Find where the given text appears and provide that cell's center as (X, Y) coordinate. 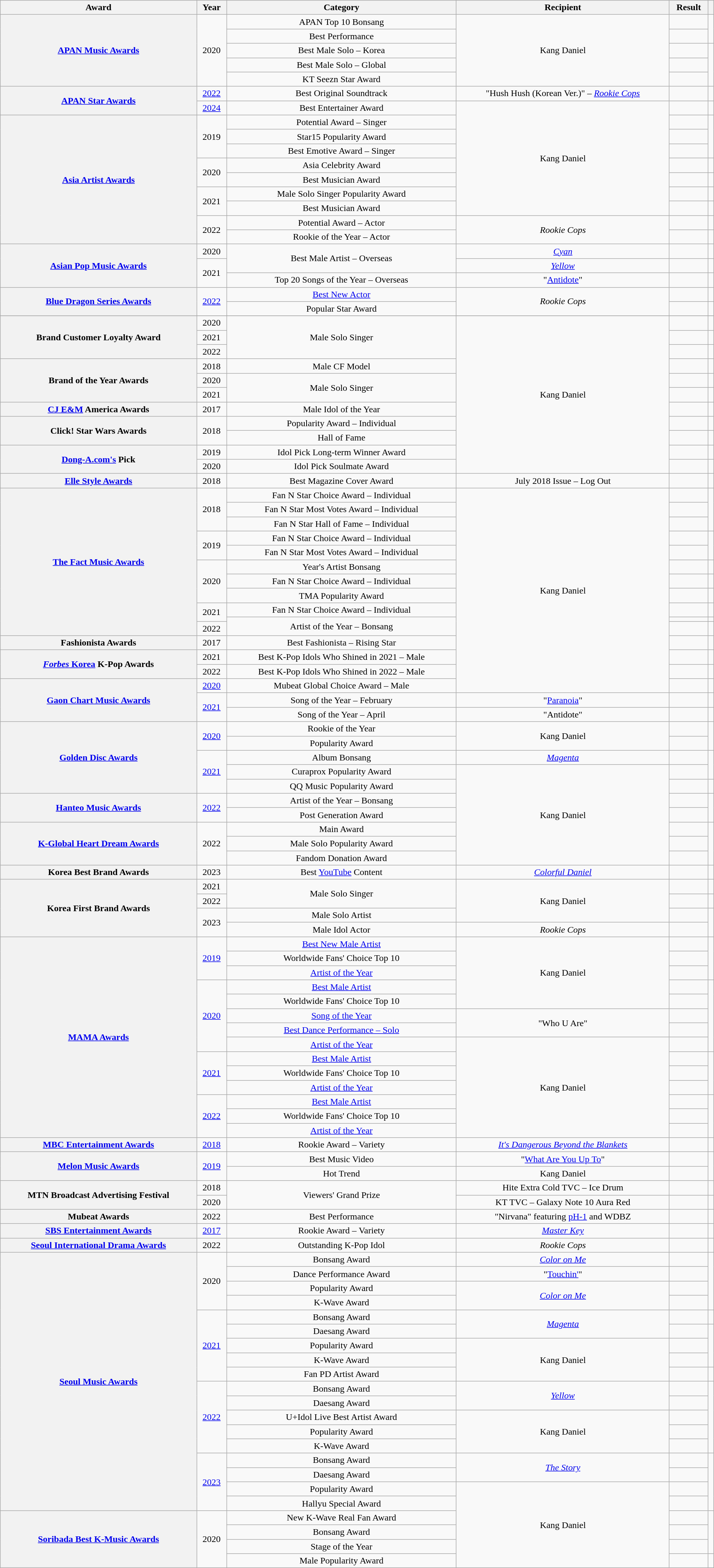
QQ Music Popularity Award (342, 786)
Brand of the Year Awards (99, 380)
The Fact Music Awards (99, 562)
Best Fashionista – Rising Star (342, 643)
Mubeat Global Choice Award – Male (342, 686)
KT TVC – Galaxy Note 10 Aura Red (563, 1202)
MTN Broadcast Advertising Festival (99, 1195)
Potential Award – Actor (342, 223)
Soribada Best K-Music Awards (99, 1539)
Cyan (563, 251)
Brand Customer Loyalty Award (99, 337)
Curaprox Popularity Award (342, 772)
Best Music Video (342, 1159)
CJ E&M America Awards (99, 409)
Elle Style Awards (99, 481)
Hite Extra Cold TVC – Ice Drum (563, 1188)
Male Solo Popularity Award (342, 843)
Male Solo Artist (342, 915)
Hanteo Music Awards (99, 808)
Best YouTube Content (342, 872)
Hall of Fame (342, 438)
Asia Celebrity Award (342, 165)
Asian Pop Music Awards (99, 266)
Seoul International Drama Awards (99, 1245)
"Nirvana" featuring pH-1 and WDBZ (563, 1216)
Best Male Solo – Global (342, 65)
Album Bonsang (342, 757)
Dance Performance Award (342, 1274)
Mubeat Awards (99, 1216)
Result (688, 8)
Male CF Model (342, 366)
New K-Wave Real Fan Award (342, 1518)
Male Idol Actor (342, 930)
"Hush Hush (Korean Ver.)" – Rookie Cops (563, 93)
APAN Top 10 Bonsang (342, 22)
Blue Dragon Series Awards (99, 301)
Male Popularity Award (342, 1561)
Male Idol of the Year (342, 409)
Post Generation Award (342, 815)
Golden Disc Awards (99, 757)
SBS Entertainment Awards (99, 1231)
Viewers' Grand Prize (342, 1195)
MAMA Awards (99, 1037)
Hot Trend (342, 1173)
"Who U Are" (563, 1023)
Potential Award – Singer (342, 122)
Best Dance Performance – Solo (342, 1030)
Star15 Popularity Award (342, 136)
K-Global Heart Dream Awards (99, 843)
It's Dangerous Beyond the Blankets (563, 1145)
Top 20 Songs of the Year – Overseas (342, 280)
Fan PD Artist Award (342, 1374)
APAN Star Awards (99, 101)
Popularity Award – Individual (342, 424)
Seoul Music Awards (99, 1381)
2024 (212, 108)
Song of the Year (342, 1016)
Korea Best Brand Awards (99, 872)
Best Magazine Cover Award (342, 481)
APAN Music Awards (99, 50)
Best Entertainer Award (342, 108)
"What Are You Up To" (563, 1159)
July 2018 Issue – Log Out (563, 481)
"Paranoia" (563, 700)
Colorful Daniel (563, 872)
Hallyu Special Award (342, 1503)
TMA Popularity Award (342, 595)
Best Male Artist – Overseas (342, 259)
Year's Artist Bonsang (342, 567)
Fan N Star Hall of Fame – Individual (342, 524)
The Story (563, 1467)
Male Solo Singer Popularity Award (342, 194)
Rookie of the Year – Actor (342, 237)
Best Male Solo – Korea (342, 50)
Song of the Year – April (342, 714)
Popular Star Award (342, 309)
Idol Pick Soulmate Award (342, 467)
Category (342, 8)
Stage of the Year (342, 1546)
Forbes Korea K-Pop Awards (99, 664)
U+Idol Live Best Artist Award (342, 1417)
Best New Actor (342, 294)
Rookie of the Year (342, 729)
Recipient (563, 8)
Year (212, 8)
KT Seezn Star Award (342, 79)
Best Emotive Award – Singer (342, 151)
Best K-Pop Idols Who Shined in 2022 – Male (342, 672)
Fashionista Awards (99, 643)
Click! Star Wars Awards (99, 431)
"Touchin'" (563, 1274)
Gaon Chart Music Awards (99, 700)
Outstanding K-Pop Idol (342, 1245)
Best New Male Artist (342, 944)
Korea First Brand Awards (99, 908)
Song of the Year – February (342, 700)
Best Original Soundtrack (342, 93)
Best K-Pop Idols Who Shined in 2021 – Male (342, 657)
Dong-A.com's Pick (99, 459)
Melon Music Awards (99, 1166)
MBC Entertainment Awards (99, 1145)
Master Key (563, 1231)
Idol Pick Long-term Winner Award (342, 452)
Asia Artist Awards (99, 179)
Main Award (342, 829)
Award (99, 8)
Fandom Donation Award (342, 858)
